Identify which cell holds the provided text, then report its [X, Y] central coordinate. 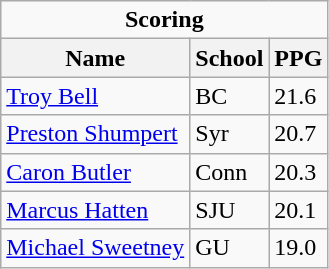
Syr [230, 134]
20.1 [298, 210]
20.7 [298, 134]
SJU [230, 210]
Troy Bell [96, 96]
Preston Shumpert [96, 134]
20.3 [298, 172]
19.0 [298, 248]
GU [230, 248]
PPG [298, 58]
Name [96, 58]
Michael Sweetney [96, 248]
Conn [230, 172]
Marcus Hatten [96, 210]
BC [230, 96]
School [230, 58]
Scoring [164, 20]
21.6 [298, 96]
Caron Butler [96, 172]
